Extract the [x, y] coordinate from the center of the cell holding the provided text.  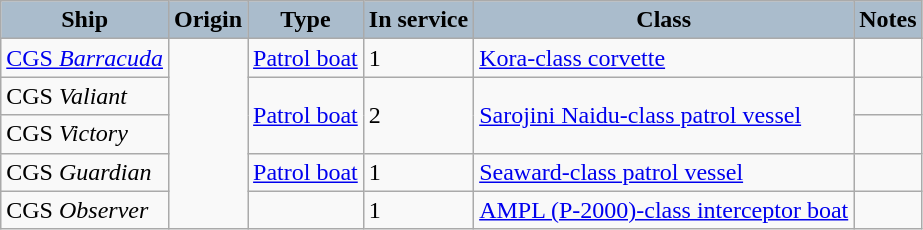
Origin [208, 20]
Seaward-class patrol vessel [664, 172]
AMPL (P-2000)-class interceptor boat [664, 210]
Kora-class corvette [664, 58]
Type [306, 20]
Ship [85, 20]
Sarojini Naidu-class patrol vessel [664, 115]
CGS Victory [85, 134]
Class [664, 20]
2 [418, 115]
In service [418, 20]
CGS Observer [85, 210]
Notes [888, 20]
CGS Barracuda [85, 58]
CGS Valiant [85, 96]
CGS Guardian [85, 172]
